Pinpoint the cell where the given text exists, returning its [X, Y] midpoint coordinate. 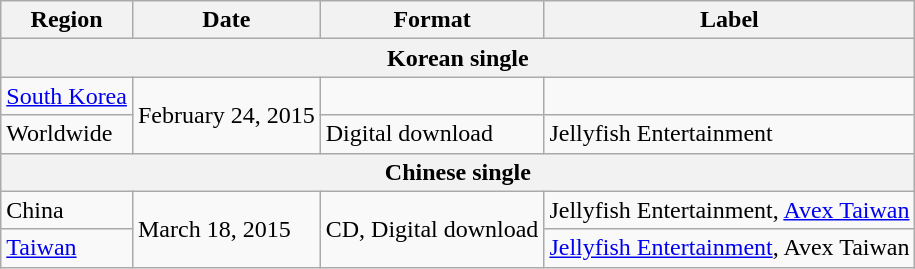
Digital download [432, 134]
February 24, 2015 [226, 115]
Date [226, 20]
March 18, 2015 [226, 229]
Korean single [458, 58]
Label [730, 20]
China [67, 210]
Format [432, 20]
Jellyfish Entertainment [730, 134]
Chinese single [458, 172]
Worldwide [67, 134]
Taiwan [67, 248]
CD, Digital download [432, 229]
South Korea [67, 96]
Region [67, 20]
